Identify which cell holds the provided text, then report its (X, Y) central coordinate. 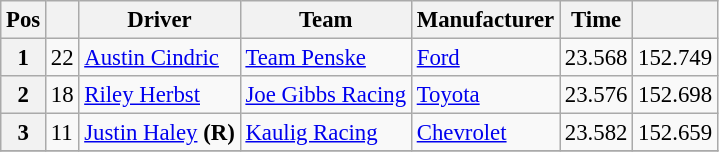
3 (24, 133)
152.698 (676, 95)
22 (62, 58)
Time (596, 20)
11 (62, 133)
Riley Herbst (160, 95)
152.749 (676, 58)
1 (24, 58)
23.582 (596, 133)
18 (62, 95)
Ford (485, 58)
Kaulig Racing (326, 133)
Austin Cindric (160, 58)
Manufacturer (485, 20)
23.576 (596, 95)
Team (326, 20)
Team Penske (326, 58)
Toyota (485, 95)
Chevrolet (485, 133)
Justin Haley (R) (160, 133)
23.568 (596, 58)
Joe Gibbs Racing (326, 95)
2 (24, 95)
Pos (24, 20)
Driver (160, 20)
152.659 (676, 133)
